Return the [X, Y] coordinate for the center point of the cell that contains the specified text.  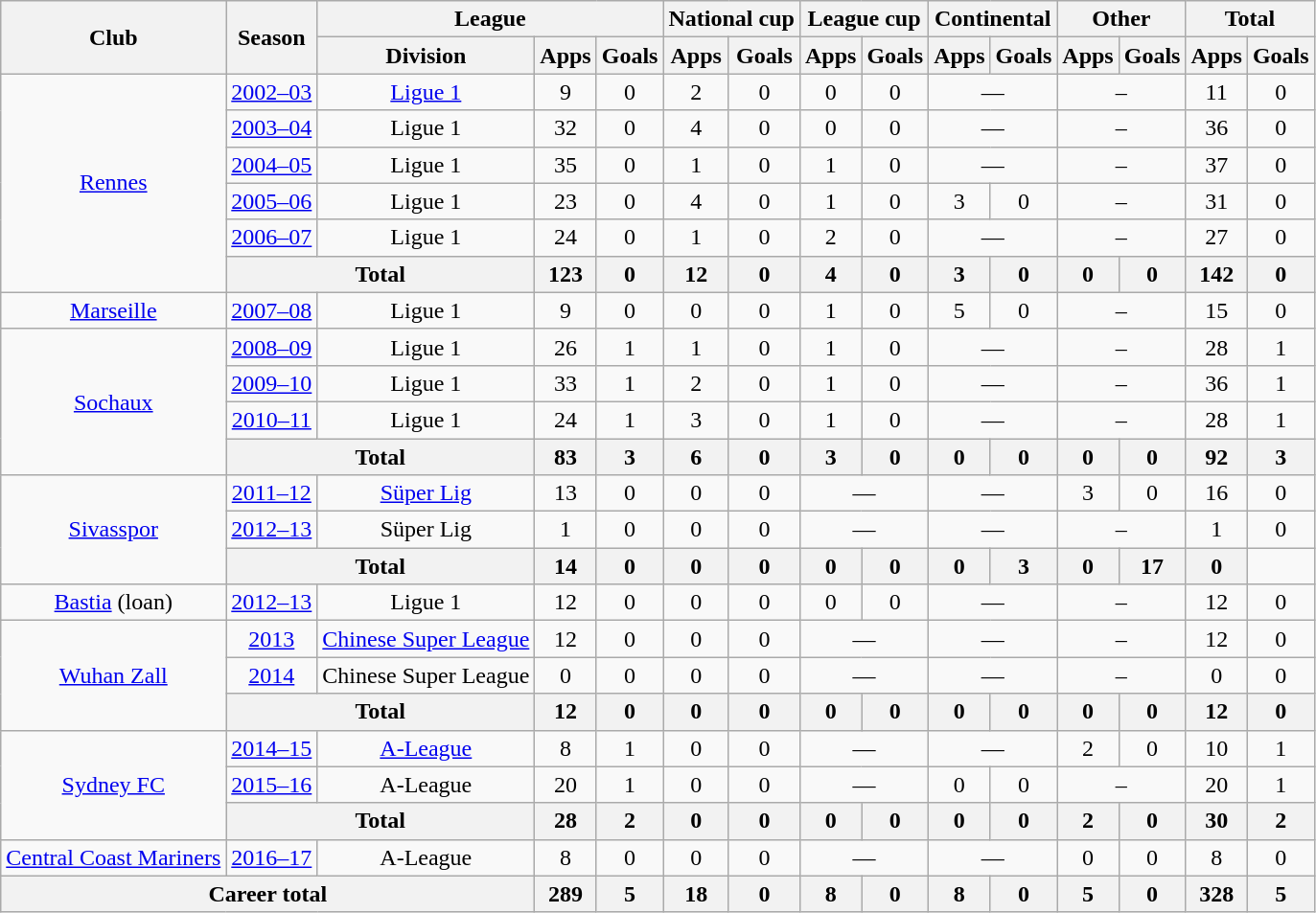
2014–15 [272, 748]
2007–08 [272, 310]
2010–11 [272, 420]
13 [566, 493]
Marseille [113, 310]
16 [1216, 493]
27 [1216, 238]
83 [566, 457]
289 [566, 894]
11 [1216, 92]
2014 [272, 675]
2013 [272, 639]
32 [566, 128]
33 [566, 383]
18 [696, 894]
31 [1216, 201]
142 [1216, 274]
26 [566, 347]
2015–16 [272, 785]
Career total [268, 894]
Other [1121, 19]
2005–06 [272, 201]
Rennes [113, 183]
2009–10 [272, 383]
17 [1152, 566]
23 [566, 201]
2003–04 [272, 128]
2008–09 [272, 347]
National cup [731, 19]
2004–05 [272, 165]
15 [1216, 310]
Continental [993, 19]
35 [566, 165]
Wuhan Zall [113, 675]
30 [1216, 821]
123 [566, 274]
2002–03 [272, 92]
Central Coast Mariners [113, 857]
10 [1216, 748]
Sochaux [113, 401]
2006–07 [272, 238]
League cup [864, 19]
14 [566, 566]
6 [696, 457]
Season [272, 37]
Sivasspor [113, 530]
2016–17 [272, 857]
92 [1216, 457]
Bastia (loan) [113, 603]
328 [1216, 894]
Sydney FC [113, 785]
2011–12 [272, 493]
Club [113, 37]
League [491, 19]
Division [426, 56]
37 [1216, 165]
